Determine the (X, Y) coordinate at the center of the cell enclosing the given text.  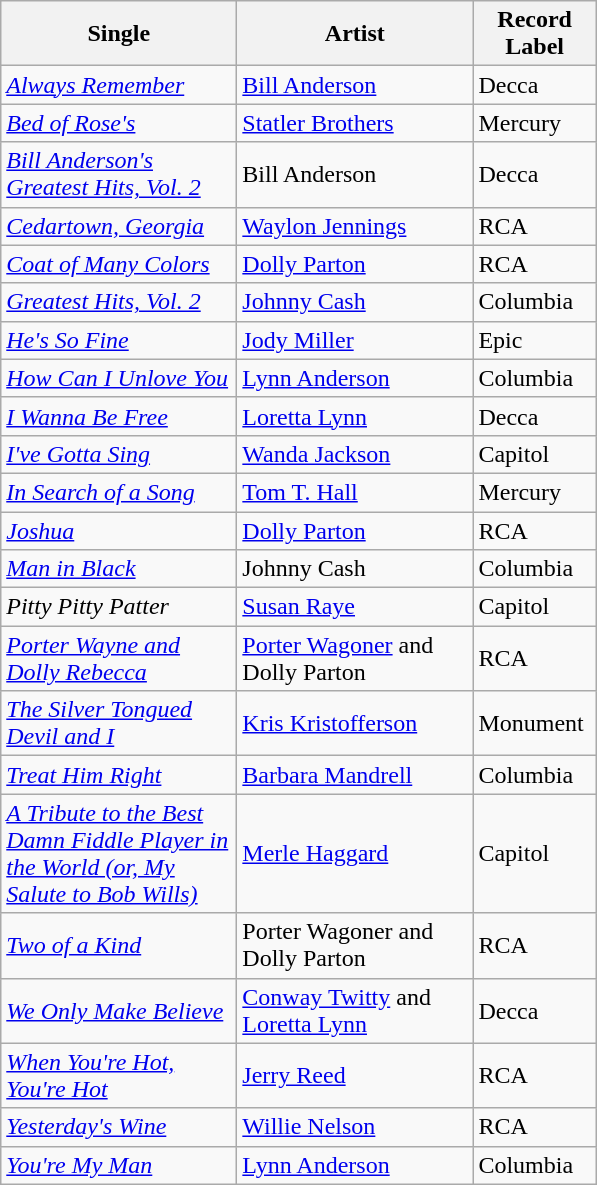
Porter Wayne and Dolly Rebecca (119, 658)
Conway Twitty and Loretta Lynn (355, 1010)
Loretta Lynn (355, 416)
Bill Anderson's Greatest Hits, Vol. 2 (119, 174)
You're My Man (119, 1165)
Man in Black (119, 569)
Susan Raye (355, 607)
Greatest Hits, Vol. 2 (119, 302)
I've Gotta Sing (119, 454)
The Silver Tongued Devil and I (119, 724)
Jody Miller (355, 340)
Cedartown, Georgia (119, 226)
Statler Brothers (355, 123)
Monument (535, 724)
Single (119, 34)
Willie Nelson (355, 1127)
In Search of a Song (119, 492)
Kris Kristofferson (355, 724)
Bed of Rose's (119, 123)
Epic (535, 340)
Merle Haggard (355, 854)
Record Label (535, 34)
Treat Him Right (119, 775)
Always Remember (119, 85)
When You're Hot, You're Hot (119, 1076)
We Only Make Believe (119, 1010)
Waylon Jennings (355, 226)
Coat of Many Colors (119, 264)
Wanda Jackson (355, 454)
Yesterday's Wine (119, 1127)
A Tribute to the Best Damn Fiddle Player in the World (or, My Salute to Bob Wills) (119, 854)
Pitty Pitty Patter (119, 607)
Barbara Mandrell (355, 775)
Two of a Kind (119, 946)
Artist (355, 34)
He's So Fine (119, 340)
How Can I Unlove You (119, 378)
Tom T. Hall (355, 492)
I Wanna Be Free (119, 416)
Jerry Reed (355, 1076)
Joshua (119, 531)
